Pinpoint the cell where the given text exists, returning its (x, y) midpoint coordinate. 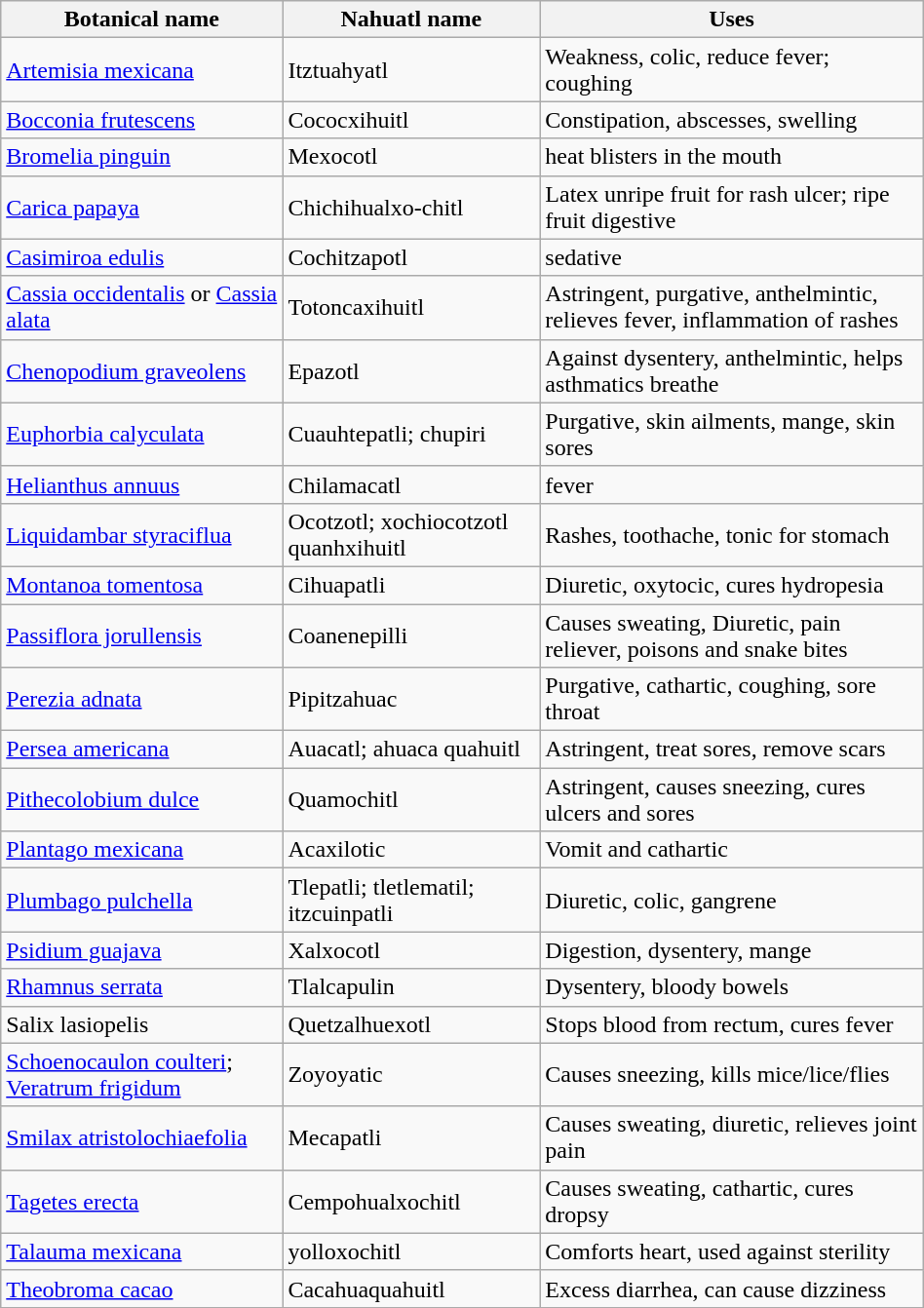
Cihuapatli (411, 585)
Excess diarrhea, can cause dizziness (731, 1289)
Auacatl; ahuaca quahuitl (411, 750)
yolloxochitl (411, 1251)
Astringent, purgative, anthelmintic, relieves fever, inflammation of rashes (731, 308)
Casimiroa edulis (142, 257)
Acaxilotic (411, 850)
Chichihualxo-chitl (411, 207)
Diuretic, oxytocic, cures hydropesia (731, 585)
Xalxocotl (411, 950)
Astringent, causes sneezing, cures ulcers and sores (731, 799)
Montanoa tomentosa (142, 585)
Nahuatl name (411, 19)
Mexocotl (411, 157)
Itztuahyatl (411, 70)
Pipitzahuac (411, 700)
Rashes, toothache, tonic for stomach (731, 534)
Plantago mexicana (142, 850)
Tlepatli; tletlematil; itzcuinpatli (411, 901)
Tagetes erecta (142, 1201)
Smilax atristolochiaefolia (142, 1138)
Passiflora jorullensis (142, 635)
Botanical name (142, 19)
Epazotl (411, 370)
Salix lasiopelis (142, 1024)
Latex unripe fruit for rash ulcer; ripe fruit digestive (731, 207)
heat blisters in the mouth (731, 157)
Dysentery, bloody bowels (731, 987)
Astringent, treat sores, remove scars (731, 750)
Tlalcapulin (411, 987)
Bocconia frutescens (142, 120)
Chilamacatl (411, 484)
Causes sweating, diuretic, relieves joint pain (731, 1138)
fever (731, 484)
Weakness, colic, reduce fever; coughing (731, 70)
Persea americana (142, 750)
Causes sweating, cathartic, cures dropsy (731, 1201)
Helianthus annuus (142, 484)
Quamochitl (411, 799)
Ocotzotl; xochiocotzotl quanhxihuitl (411, 534)
Uses (731, 19)
Cochitzapotl (411, 257)
Perezia adnata (142, 700)
Totoncaxihuitl (411, 308)
Vomit and cathartic (731, 850)
Theobroma cacao (142, 1289)
Liquidambar styraciflua (142, 534)
Schoenocaulon coulteri; Veratrum frigidum (142, 1074)
Cuauhtepatli; chupiri (411, 435)
Constipation, abscesses, swelling (731, 120)
Against dysentery, anthelmintic, helps asthmatics breathe (731, 370)
Plumbago pulchella (142, 901)
Cococxihuitl (411, 120)
Stops blood from rectum, cures fever (731, 1024)
Cassia occidentalis or Cassia alata (142, 308)
Purgative, cathartic, coughing, sore throat (731, 700)
Bromelia pinguin (142, 157)
Cempohualxochitl (411, 1201)
sedative (731, 257)
Chenopodium graveolens (142, 370)
Coanenepilli (411, 635)
Causes sneezing, kills mice/lice/flies (731, 1074)
Causes sweating, Diuretic, pain reliever, poisons and snake bites (731, 635)
Artemisia mexicana (142, 70)
Mecapatli (411, 1138)
Rhamnus serrata (142, 987)
Talauma mexicana (142, 1251)
Pithecolobium dulce (142, 799)
Purgative, skin ailments, mange, skin sores (731, 435)
Zoyoyatic (411, 1074)
Euphorbia calyculata (142, 435)
Diuretic, colic, gangrene (731, 901)
Comforts heart, used against sterility (731, 1251)
Quetzalhuexotl (411, 1024)
Digestion, dysentery, mange (731, 950)
Cacahuaquahuitl (411, 1289)
Carica papaya (142, 207)
Psidium guajava (142, 950)
